Return (x, y) of the center of cell containing provided text 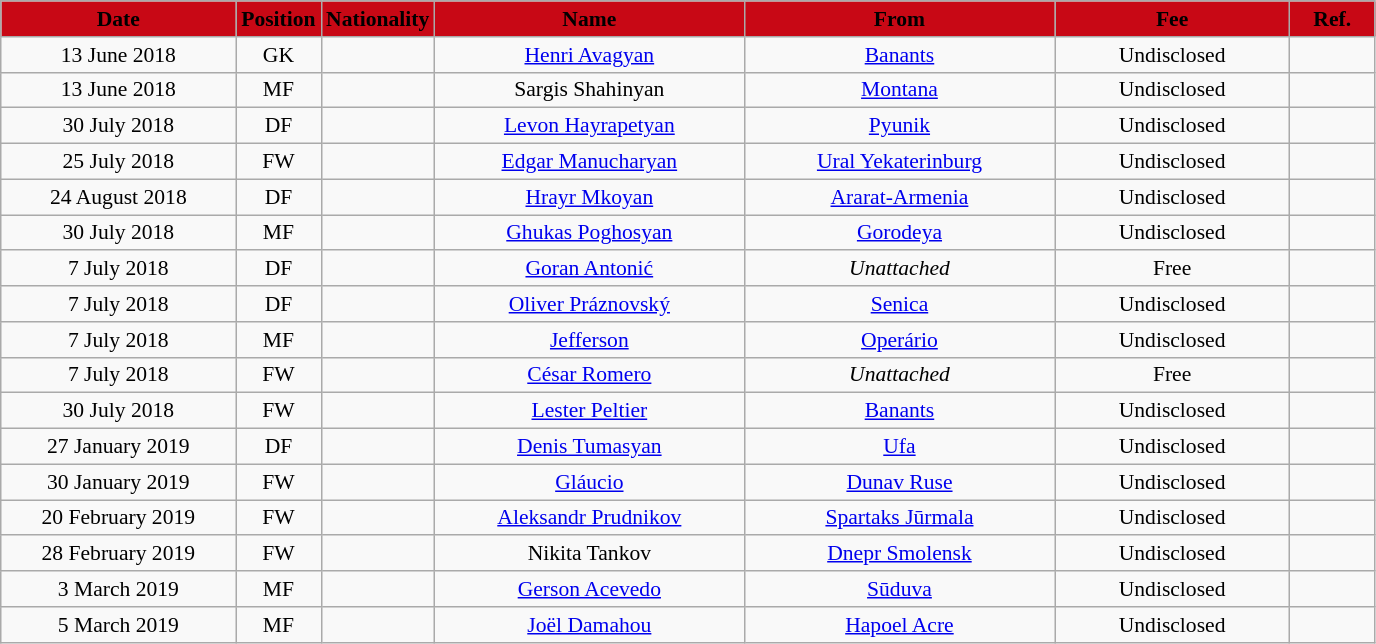
Sargis Shahinyan (589, 90)
Hrayr Mkoyan (589, 197)
Nikita Tankov (589, 554)
Gorodeya (899, 233)
Operário (899, 340)
Ural Yekaterinburg (899, 162)
Lester Peltier (589, 411)
Dnepr Smolensk (899, 554)
Edgar Manucharyan (589, 162)
GK (278, 55)
Henri Avagyan (589, 55)
Senica (899, 304)
Pyunik (899, 126)
Ref. (1332, 19)
Jefferson (589, 340)
Goran Antonić (589, 269)
Montana (899, 90)
Oliver Práznovský (589, 304)
28 February 2019 (118, 554)
5 March 2019 (118, 625)
Nationality (378, 19)
3 March 2019 (118, 589)
Fee (1172, 19)
30 January 2019 (118, 482)
César Romero (589, 375)
From (899, 19)
Date (118, 19)
Position (278, 19)
25 July 2018 (118, 162)
20 February 2019 (118, 518)
24 August 2018 (118, 197)
Name (589, 19)
Gláucio (589, 482)
27 January 2019 (118, 447)
Dunav Ruse (899, 482)
Sūduva (899, 589)
Levon Hayrapetyan (589, 126)
Hapoel Acre (899, 625)
Gerson Acevedo (589, 589)
Spartaks Jūrmala (899, 518)
Denis Tumasyan (589, 447)
Ararat-Armenia (899, 197)
Aleksandr Prudnikov (589, 518)
Ufa (899, 447)
Ghukas Poghosyan (589, 233)
Joël Damahou (589, 625)
